Detect which cell encompasses the target text, then output its [X, Y] center coordinate. 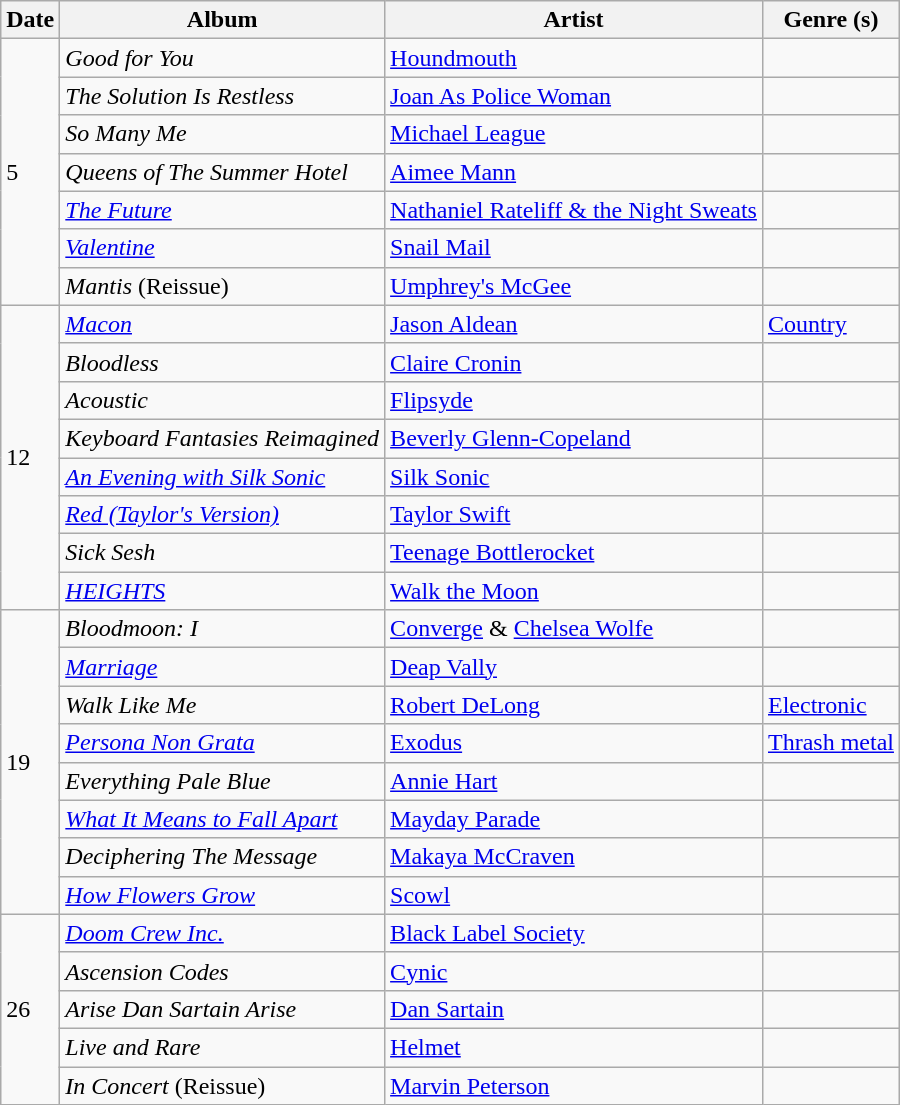
Keyboard Fantasies Reimagined [222, 438]
Nathaniel Rateliff & the Night Sweats [574, 210]
Cynic [574, 971]
Acoustic [222, 400]
Arise Dan Sartain Arise [222, 1009]
Mantis (Reissue) [222, 286]
19 [30, 762]
Jason Aldean [574, 324]
Marvin Peterson [574, 1085]
5 [30, 172]
Thrash metal [830, 743]
HEIGHTS [222, 591]
Snail Mail [574, 248]
Album [222, 20]
Good for You [222, 58]
Sick Sesh [222, 553]
Deap Vally [574, 667]
Walk the Moon [574, 591]
26 [30, 1009]
Deciphering The Message [222, 857]
Live and Rare [222, 1047]
Queens of The Summer Hotel [222, 172]
Artist [574, 20]
Valentine [222, 248]
Dan Sartain [574, 1009]
Taylor Swift [574, 515]
Everything Pale Blue [222, 781]
Date [30, 20]
Scowl [574, 895]
Bloodless [222, 362]
Country [830, 324]
How Flowers Grow [222, 895]
Annie Hart [574, 781]
Claire Cronin [574, 362]
Electronic [830, 705]
What It Means to Fall Apart [222, 819]
Converge & Chelsea Wolfe [574, 629]
The Future [222, 210]
Genre (s) [830, 20]
Robert DeLong [574, 705]
Black Label Society [574, 933]
Makaya McCraven [574, 857]
Marriage [222, 667]
Michael League [574, 134]
Flipsyde [574, 400]
Macon [222, 324]
Mayday Parade [574, 819]
Doom Crew Inc. [222, 933]
Teenage Bottlerocket [574, 553]
So Many Me [222, 134]
12 [30, 457]
Helmet [574, 1047]
Ascension Codes [222, 971]
Aimee Mann [574, 172]
Houndmouth [574, 58]
Joan As Police Woman [574, 96]
The Solution Is Restless [222, 96]
Bloodmoon: I [222, 629]
Beverly Glenn-Copeland [574, 438]
Persona Non Grata [222, 743]
Silk Sonic [574, 477]
Umphrey's McGee [574, 286]
Exodus [574, 743]
Red (Taylor's Version) [222, 515]
An Evening with Silk Sonic [222, 477]
In Concert (Reissue) [222, 1085]
Walk Like Me [222, 705]
